Capture the cell that displays the provided text and extract its (x, y) central coordinate. 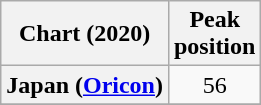
Peakposition (214, 34)
Japan (Oricon) (85, 85)
Chart (2020) (85, 34)
56 (214, 85)
